Provide the (X, Y) coordinate of the cell's center where the given text is located.  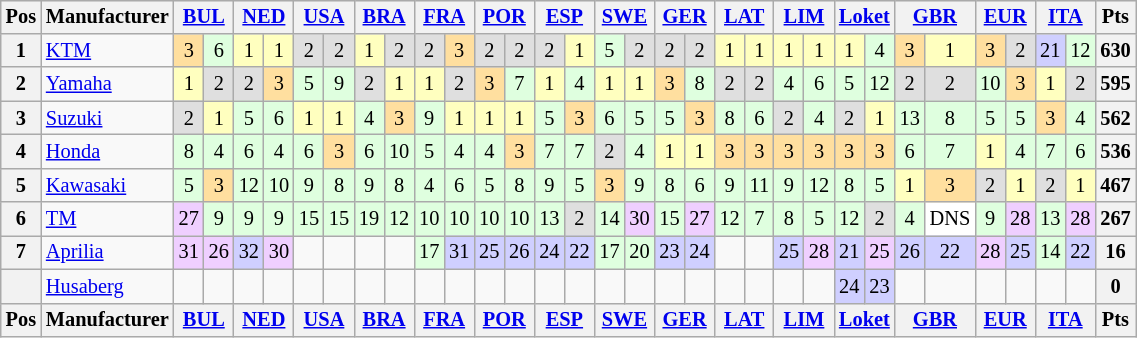
KTM (108, 51)
Husaberg (108, 286)
Suzuki (108, 118)
11 (760, 185)
DNS (950, 219)
562 (1115, 118)
Aprilia (108, 253)
467 (1115, 185)
267 (1115, 219)
595 (1115, 84)
536 (1115, 152)
0 (1115, 286)
Yamaha (108, 84)
32 (249, 253)
TM (108, 219)
Honda (108, 152)
16 (1115, 253)
20 (639, 253)
630 (1115, 51)
Kawasaki (108, 185)
19 (369, 219)
